From the cell containing the given text, extract its center point as (X, Y) coordinate. 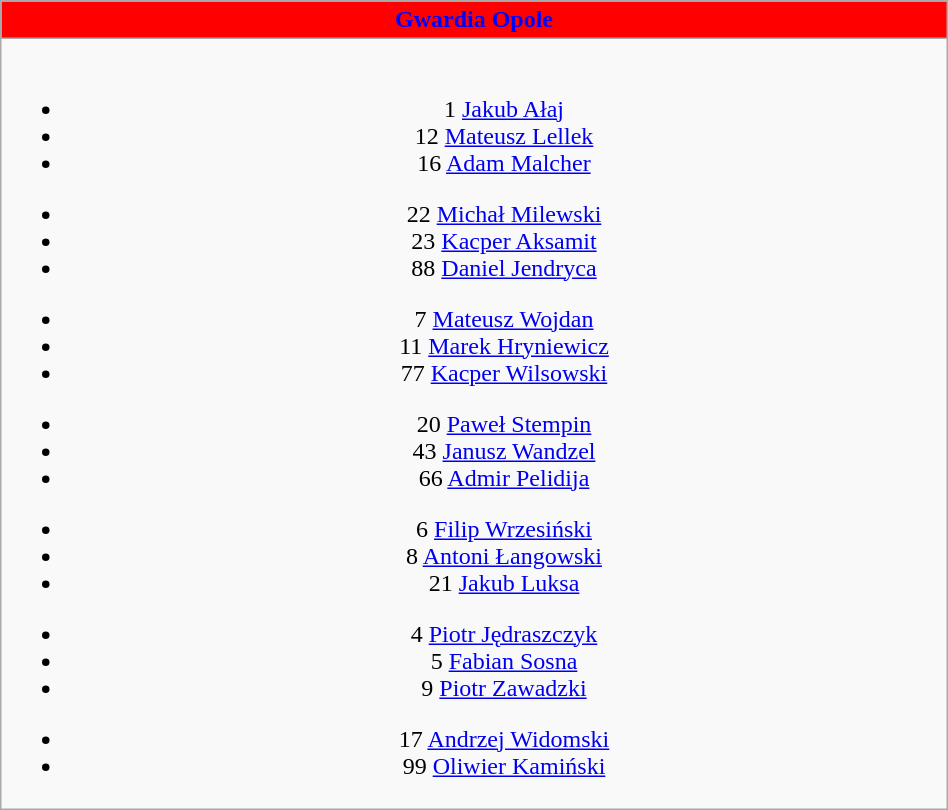
Gwardia Opole (474, 20)
